Provide the [X, Y] coordinate of the cell's center where the given text is located.  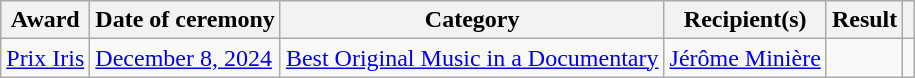
Jérôme Minière [745, 58]
Result [864, 20]
December 8, 2024 [186, 58]
Recipient(s) [745, 20]
Prix Iris [46, 58]
Date of ceremony [186, 20]
Category [472, 20]
Best Original Music in a Documentary [472, 58]
Award [46, 20]
